Detect which cell encompasses the target text, then output its (x, y) center coordinate. 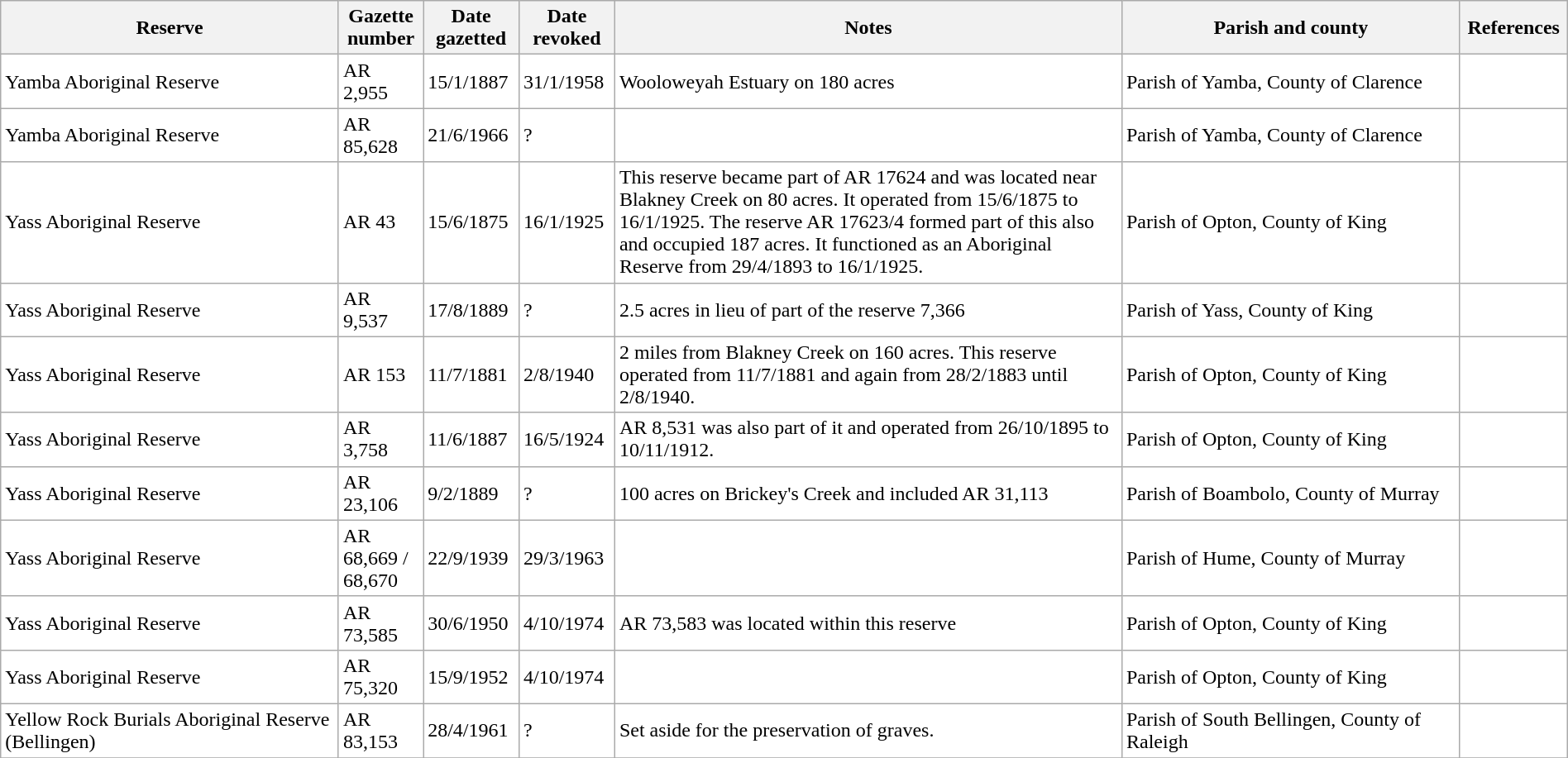
29/3/1963 (566, 558)
16/1/1925 (566, 222)
Parish of Yass, County of King (1290, 309)
31/1/1958 (566, 81)
AR 43 (380, 222)
Parish of South Bellingen, County of Raleigh (1290, 731)
AR 73,583 was located within this reserve (868, 623)
22/9/1939 (471, 558)
Parish of Hume, County of Murray (1290, 558)
AR 9,537 (380, 309)
Gazette number (380, 28)
Date gazetted (471, 28)
Reserve (170, 28)
AR 23,106 (380, 493)
11/7/1881 (471, 374)
Parish and county (1290, 28)
References (1513, 28)
AR 153 (380, 374)
AR 73,585 (380, 623)
2/8/1940 (566, 374)
Set aside for the preservation of graves. (868, 731)
21/6/1966 (471, 136)
2.5 acres in lieu of part of the reserve 7,366 (868, 309)
AR 75,320 (380, 676)
30/6/1950 (471, 623)
AR 68,669 / 68,670 (380, 558)
16/5/1924 (566, 440)
17/8/1889 (471, 309)
100 acres on Brickey's Creek and included AR 31,113 (868, 493)
AR 83,153 (380, 731)
15/6/1875 (471, 222)
Wooloweyah Estuary on 180 acres (868, 81)
Date revoked (566, 28)
15/9/1952 (471, 676)
Parish of Boambolo, County of Murray (1290, 493)
AR 2,955 (380, 81)
Yellow Rock Burials Aboriginal Reserve (Bellingen) (170, 731)
28/4/1961 (471, 731)
2 miles from Blakney Creek on 160 acres. This reserve operated from 11/7/1881 and again from 28/2/1883 until 2/8/1940. (868, 374)
9/2/1889 (471, 493)
11/6/1887 (471, 440)
15/1/1887 (471, 81)
Notes (868, 28)
AR 8,531 was also part of it and operated from 26/10/1895 to 10/11/1912. (868, 440)
AR 3,758 (380, 440)
AR 85,628 (380, 136)
